Determine the [x, y] coordinate at the center of the cell enclosing the given text.  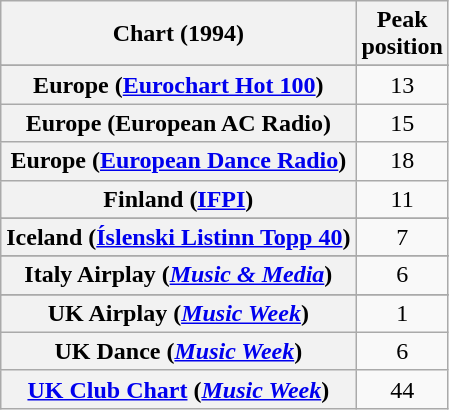
1 [402, 313]
Iceland (Íslenski Listinn Topp 40) [178, 237]
44 [402, 389]
18 [402, 161]
Finland (IFPI) [178, 199]
11 [402, 199]
Italy Airplay (Music & Media) [178, 275]
Europe (European Dance Radio) [178, 161]
Peakposition [402, 34]
Europe (European AC Radio) [178, 123]
Europe (Eurochart Hot 100) [178, 85]
Chart (1994) [178, 34]
7 [402, 237]
15 [402, 123]
UK Dance (Music Week) [178, 351]
13 [402, 85]
UK Airplay (Music Week) [178, 313]
UK Club Chart (Music Week) [178, 389]
